Return [X, Y] of the center of cell containing provided text 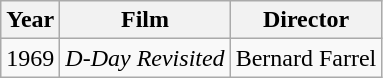
D-Day Revisited [145, 58]
Film [145, 20]
Bernard Farrel [306, 58]
Year [30, 20]
1969 [30, 58]
Director [306, 20]
